Identify which cell holds the provided text, then report its (X, Y) central coordinate. 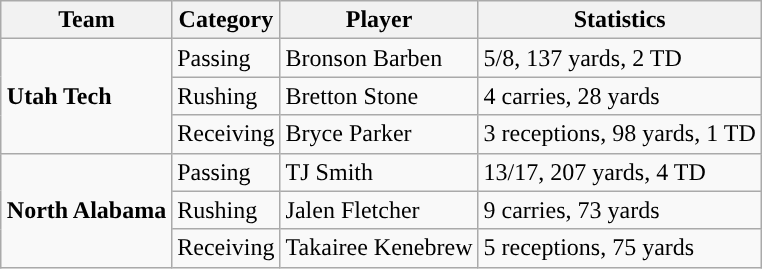
North Alabama (86, 210)
Bretton Stone (379, 96)
Bryce Parker (379, 134)
9 carries, 73 yards (620, 210)
Jalen Fletcher (379, 210)
3 receptions, 98 yards, 1 TD (620, 134)
13/17, 207 yards, 4 TD (620, 172)
5 receptions, 75 yards (620, 248)
Statistics (620, 20)
Bronson Barben (379, 58)
Category (226, 20)
Utah Tech (86, 96)
5/8, 137 yards, 2 TD (620, 58)
4 carries, 28 yards (620, 96)
Player (379, 20)
Team (86, 20)
TJ Smith (379, 172)
Takairee Kenebrew (379, 248)
